Return (X, Y) of the center of cell containing provided text 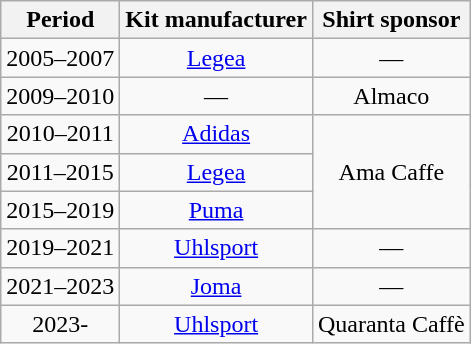
2019–2021 (60, 248)
Adidas (216, 134)
2023- (60, 324)
Kit manufacturer (216, 20)
Period (60, 20)
Almaco (391, 96)
Ama Caffe (391, 172)
2015–2019 (60, 210)
2005–2007 (60, 58)
Shirt sponsor (391, 20)
Joma (216, 286)
2011–2015 (60, 172)
Quaranta Caffè (391, 324)
2021–2023 (60, 286)
Puma (216, 210)
2010–2011 (60, 134)
2009–2010 (60, 96)
